Scan for the cell matching the given text and deliver its [x, y] coordinate at center. 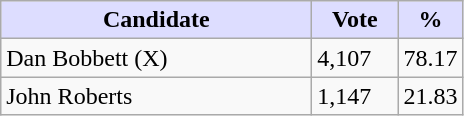
4,107 [355, 58]
Dan Bobbett (X) [156, 58]
78.17 [430, 58]
Candidate [156, 20]
% [430, 20]
Vote [355, 20]
21.83 [430, 96]
John Roberts [156, 96]
1,147 [355, 96]
